Output the [x, y] coordinate of the center of the cell containing the given text.  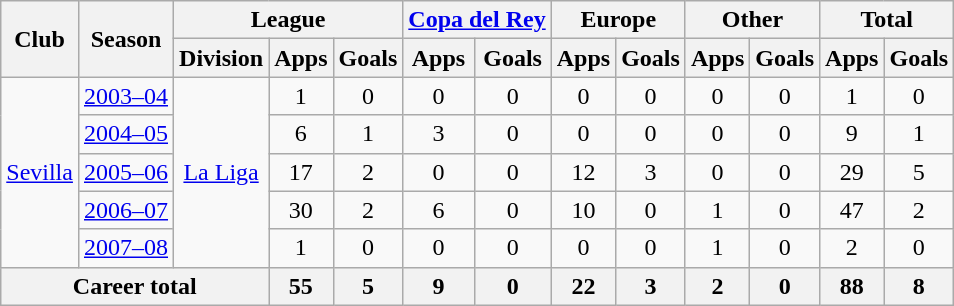
29 [852, 172]
Europe [618, 20]
10 [583, 210]
2005–06 [126, 172]
Club [40, 39]
Sevilla [40, 172]
Copa del Rey [477, 20]
47 [852, 210]
12 [583, 172]
2004–05 [126, 134]
30 [301, 210]
La Liga [222, 172]
Career total [135, 286]
Other [752, 20]
2006–07 [126, 210]
17 [301, 172]
8 [919, 286]
22 [583, 286]
Season [126, 39]
2003–04 [126, 96]
Total [887, 20]
55 [301, 286]
2007–08 [126, 248]
Division [222, 58]
88 [852, 286]
League [288, 20]
